Locate the cell with the specified text and output its (x, y) center coordinate. 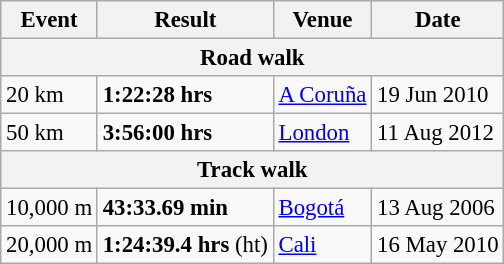
19 Jun 2010 (438, 95)
11 Aug 2012 (438, 133)
10,000 m (50, 208)
London (322, 133)
1:24:39.4 hrs (ht) (185, 245)
Bogotá (322, 208)
Track walk (252, 170)
43:33.69 min (185, 208)
Result (185, 20)
3:56:00 hrs (185, 133)
Road walk (252, 58)
13 Aug 2006 (438, 208)
20,000 m (50, 245)
Event (50, 20)
16 May 2010 (438, 245)
Date (438, 20)
50 km (50, 133)
A Coruña (322, 95)
20 km (50, 95)
Venue (322, 20)
Cali (322, 245)
1:22:28 hrs (185, 95)
